Determine the [X, Y] coordinate at the center of the cell enclosing the given text.  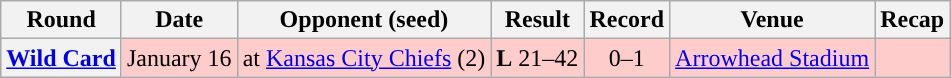
Result [538, 20]
Record [627, 20]
January 16 [179, 58]
Venue [772, 20]
Date [179, 20]
at Kansas City Chiefs (2) [364, 58]
L 21–42 [538, 58]
0–1 [627, 58]
Round [62, 20]
Opponent (seed) [364, 20]
Wild Card [62, 58]
Recap [912, 20]
Arrowhead Stadium [772, 58]
